Search for the cell housing the specified text and yield its (X, Y) center coordinate. 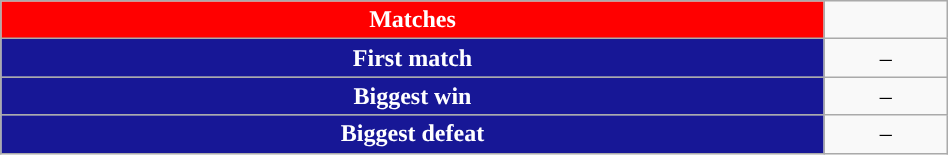
Matches (412, 20)
Biggest win (412, 96)
First match (412, 58)
Biggest defeat (412, 134)
